Return (x, y) of the center of cell containing provided text 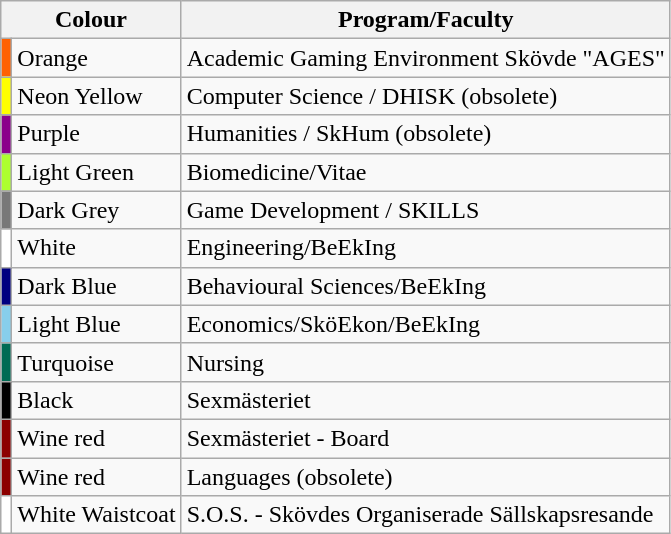
Humanities / SkHum (obsolete) (426, 134)
Dark Grey (96, 210)
Sexmästeriet (426, 400)
Game Development / SKILLS (426, 210)
Purple (96, 134)
Engineering/BeEkIng (426, 248)
Dark Blue (96, 286)
Orange (96, 58)
Economics/SköEkon/BeEkIng (426, 324)
S.O.S. - Skövdes Organiserade Sällskapsresande (426, 515)
Light Green (96, 172)
Black (96, 400)
Nursing (426, 362)
Academic Gaming Environment Skövde "AGES" (426, 58)
White Waistcoat (96, 515)
Program/Faculty (426, 20)
Languages (obsolete) (426, 477)
Turquoise (96, 362)
Neon Yellow (96, 96)
Colour (91, 20)
Biomedicine/Vitae (426, 172)
Computer Science / DHISK (obsolete) (426, 96)
Sexmästeriet - Board (426, 438)
Behavioural Sciences/BeEkIng (426, 286)
White (96, 248)
Light Blue (96, 324)
